Extract the (X, Y) coordinate from the center of the cell holding the provided text.  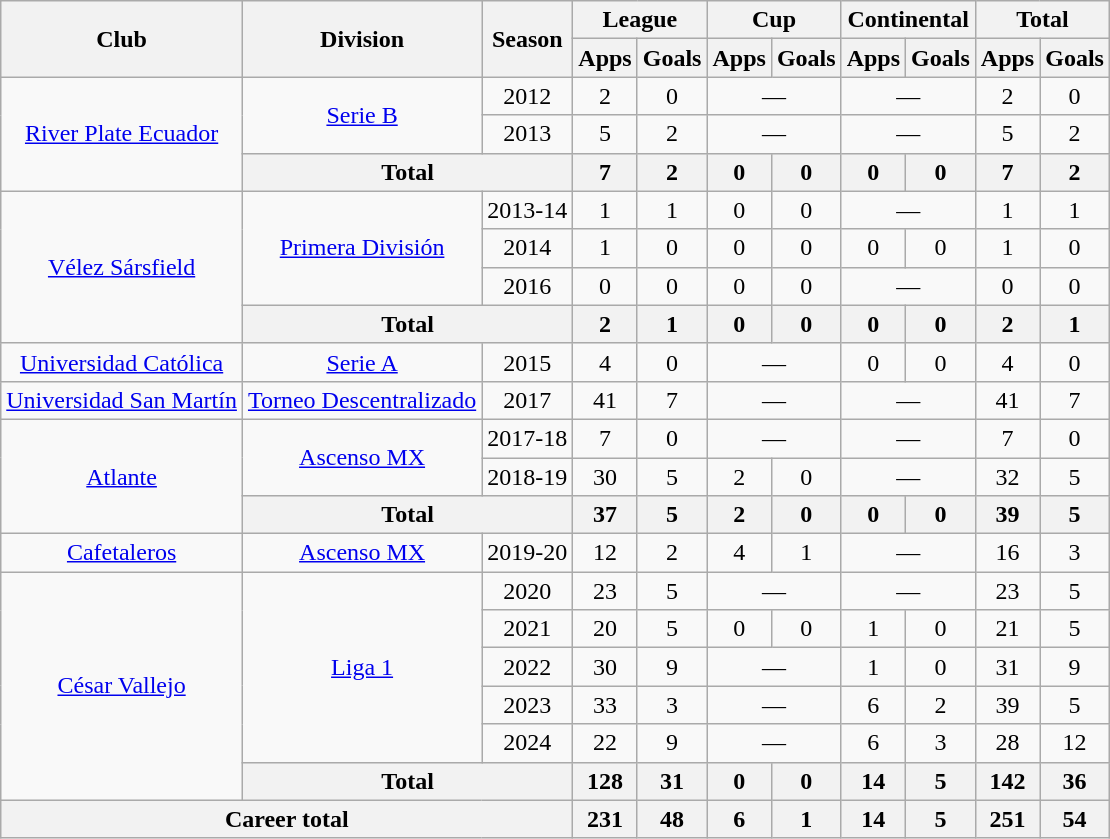
2022 (528, 667)
37 (605, 515)
Torneo Descentralizado (362, 400)
2013 (528, 134)
2015 (528, 362)
Continental (908, 20)
Primera División (362, 248)
22 (605, 743)
2017 (528, 400)
2013-14 (528, 210)
Serie B (362, 115)
48 (672, 819)
142 (1007, 781)
2024 (528, 743)
Vélez Sársfield (122, 267)
16 (1007, 553)
Division (362, 39)
2020 (528, 591)
Season (528, 39)
32 (1007, 477)
251 (1007, 819)
2012 (528, 96)
28 (1007, 743)
River Plate Ecuador (122, 134)
2017-18 (528, 438)
César Vallejo (122, 686)
2021 (528, 629)
Cafetaleros (122, 553)
2014 (528, 248)
Serie A (362, 362)
231 (605, 819)
Cup (774, 20)
Liga 1 (362, 667)
2023 (528, 705)
36 (1075, 781)
21 (1007, 629)
20 (605, 629)
League (640, 20)
Universidad San Martín (122, 400)
Atlante (122, 476)
54 (1075, 819)
Club (122, 39)
Career total (287, 819)
128 (605, 781)
33 (605, 705)
2018-19 (528, 477)
Universidad Católica (122, 362)
2019-20 (528, 553)
2016 (528, 286)
